Locate the cell with the specified text and output its (X, Y) center coordinate. 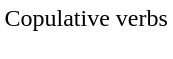
Copulative verbs (86, 18)
